Extract the [x, y] coordinate from the center of the cell holding the provided text.  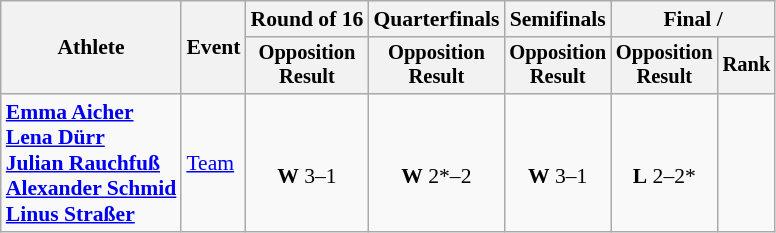
W 2*–2 [436, 163]
Emma AicherLena DürrJulian RauchfußAlexander SchmidLinus Straßer [92, 163]
Event [213, 48]
Athlete [92, 48]
Team [213, 163]
L 2–2* [664, 163]
Rank [747, 66]
Quarterfinals [436, 19]
Final / [693, 19]
Semifinals [558, 19]
Round of 16 [306, 19]
